Locate the cell with the specified text and output its (X, Y) center coordinate. 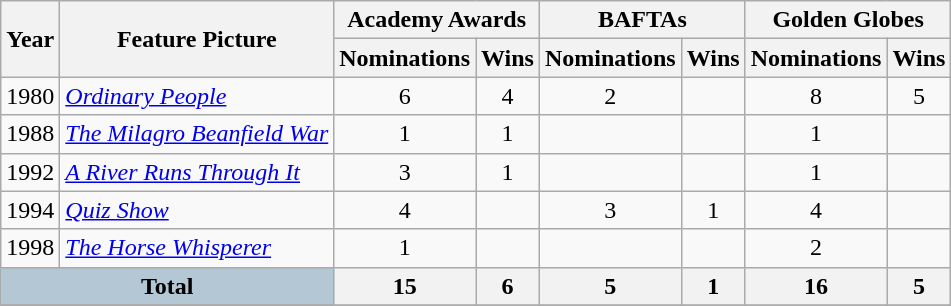
Quiz Show (197, 210)
The Horse Whisperer (197, 248)
The Milagro Beanfield War (197, 134)
A River Runs Through It (197, 172)
1980 (30, 96)
1988 (30, 134)
16 (816, 286)
1998 (30, 248)
15 (405, 286)
1992 (30, 172)
Total (168, 286)
1994 (30, 210)
BAFTAs (642, 20)
Ordinary People (197, 96)
Golden Globes (848, 20)
Feature Picture (197, 39)
Academy Awards (437, 20)
8 (816, 96)
Year (30, 39)
